Output the [x, y] coordinate of the center of the cell containing the given text.  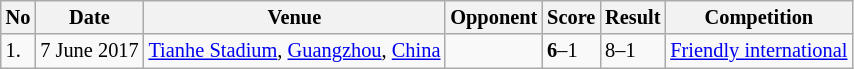
Result [632, 17]
Opponent [494, 17]
8–1 [632, 51]
No [18, 17]
Friendly international [758, 51]
7 June 2017 [89, 51]
1. [18, 51]
Competition [758, 17]
Date [89, 17]
Tianhe Stadium, Guangzhou, China [295, 51]
Venue [295, 17]
Score [571, 17]
6–1 [571, 51]
